Pinpoint the cell where the given text exists, returning its (x, y) midpoint coordinate. 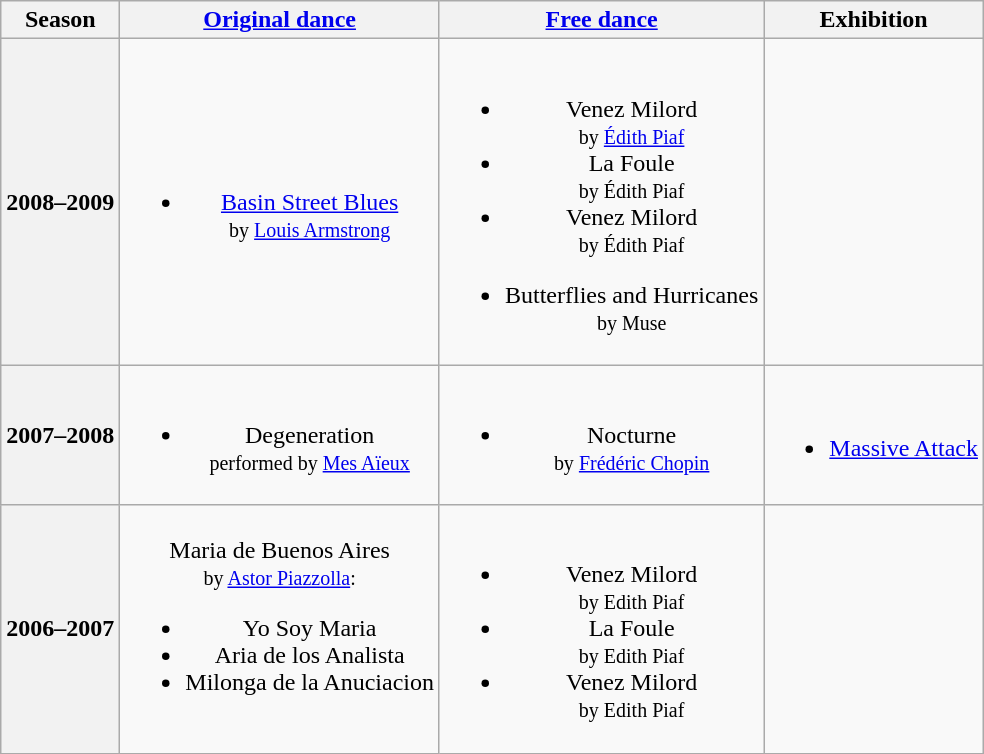
2007–2008 (60, 435)
Venez Milord by Édith Piaf La Foule by Édith Piaf Venez Milord by Édith Piaf Butterflies and Hurricanes by Muse (601, 202)
Original dance (280, 20)
Basin Street Blues by Louis Armstrong (280, 202)
Exhibition (874, 20)
2008–2009 (60, 202)
Venez Milord by Edith Piaf La Foule by Edith Piaf Venez Milord by Edith Piaf (601, 629)
Maria de Buenos Aires by Astor Piazzolla: Yo Soy MariaAria de los AnalistaMilonga de la Anuciacion (280, 629)
Season (60, 20)
Free dance (601, 20)
2006–2007 (60, 629)
Degeneration performed by Mes Aïeux (280, 435)
Massive Attack (874, 435)
Nocturne by Frédéric Chopin (601, 435)
